Determine the (x, y) coordinate at the center of the cell enclosing the given text.  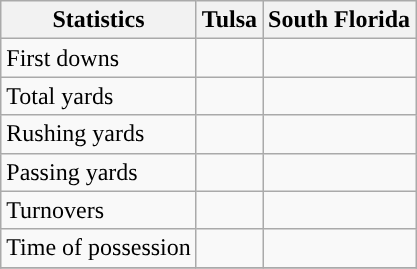
Total yards (99, 96)
South Florida (340, 20)
Statistics (99, 20)
Time of possession (99, 248)
Tulsa (229, 20)
Rushing yards (99, 134)
Passing yards (99, 172)
Turnovers (99, 210)
First downs (99, 58)
